Pinpoint the cell where the given text exists, returning its (X, Y) midpoint coordinate. 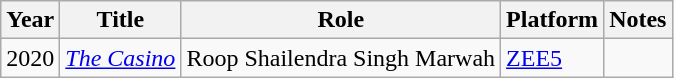
ZEE5 (552, 58)
2020 (30, 58)
Platform (552, 20)
Year (30, 20)
Role (341, 20)
Roop Shailendra Singh Marwah (341, 58)
The Casino (120, 58)
Title (120, 20)
Notes (638, 20)
